For the text-containing cell, return its midpoint in [x, y] coordinate format. 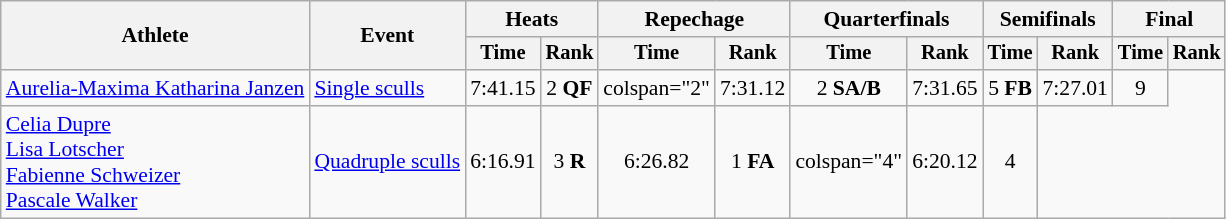
Aurelia-Maxima Katharina Janzen [156, 88]
7:31.65 [944, 88]
7:31.12 [752, 88]
2 SA/B [848, 88]
6:16.91 [502, 162]
7:27.01 [1074, 88]
Single sculls [387, 88]
colspan="4" [848, 162]
Quarterfinals [886, 19]
colspan="2" [656, 88]
Event [387, 36]
Final [1169, 19]
Repechage [694, 19]
4 [1010, 162]
9 [1140, 88]
Heats [532, 19]
5 FB [1010, 88]
Quadruple sculls [387, 162]
1 FA [752, 162]
Celia DupreLisa LotscherFabienne SchweizerPascale Walker [156, 162]
3 R [570, 162]
Athlete [156, 36]
Semifinals [1048, 19]
2 QF [570, 88]
7:41.15 [502, 88]
6:20.12 [944, 162]
6:26.82 [656, 162]
